From the cell containing the given text, extract its center point as (X, Y) coordinate. 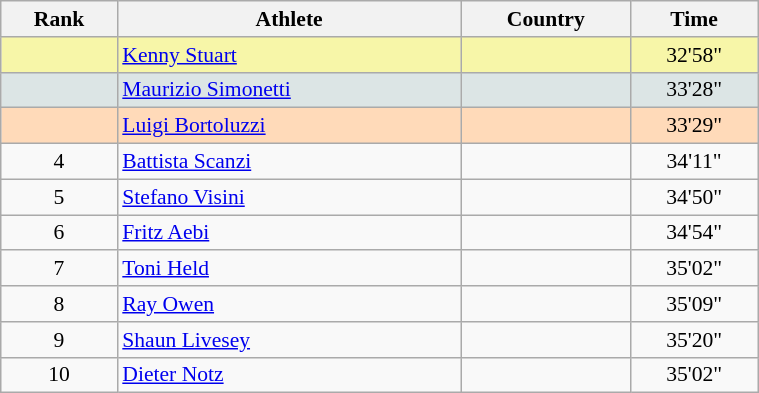
5 (60, 197)
Athlete (289, 19)
Country (546, 19)
34'54" (694, 233)
35'20" (694, 340)
Toni Held (289, 269)
35'09" (694, 304)
Ray Owen (289, 304)
34'11" (694, 162)
4 (60, 162)
Stefano Visini (289, 197)
Time (694, 19)
8 (60, 304)
9 (60, 340)
Luigi Bortoluzzi (289, 126)
33'28" (694, 90)
Maurizio Simonetti (289, 90)
Dieter Notz (289, 375)
Fritz Aebi (289, 233)
33'29" (694, 126)
7 (60, 269)
Rank (60, 19)
10 (60, 375)
Shaun Livesey (289, 340)
34'50" (694, 197)
32'58" (694, 55)
Kenny Stuart (289, 55)
Battista Scanzi (289, 162)
6 (60, 233)
